Search for the cell housing the specified text and yield its [X, Y] center coordinate. 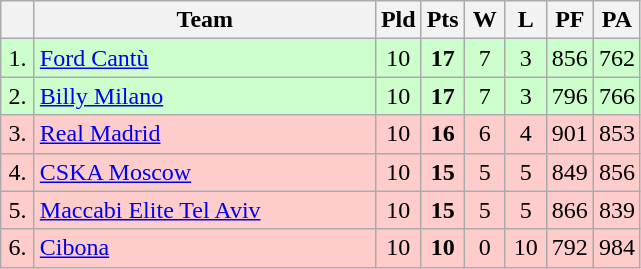
Billy Milano [204, 96]
866 [570, 210]
0 [484, 248]
2. [18, 96]
1. [18, 58]
Real Madrid [204, 134]
CSKA Moscow [204, 172]
Pld [398, 20]
839 [616, 210]
3. [18, 134]
6 [484, 134]
Pts [442, 20]
W [484, 20]
6. [18, 248]
901 [570, 134]
Team [204, 20]
16 [442, 134]
4. [18, 172]
Ford Cantù [204, 58]
4 [526, 134]
Cibona [204, 248]
5. [18, 210]
PF [570, 20]
853 [616, 134]
792 [570, 248]
L [526, 20]
762 [616, 58]
PA [616, 20]
796 [570, 96]
Maccabi Elite Tel Aviv [204, 210]
984 [616, 248]
766 [616, 96]
849 [570, 172]
